From the cell containing the given text, extract its center point as (X, Y) coordinate. 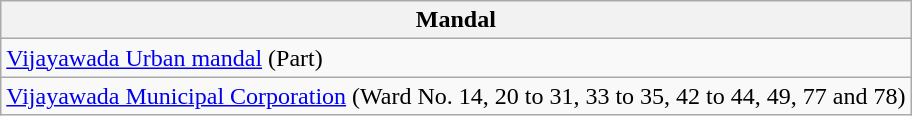
Vijayawada Municipal Corporation (Ward No. 14, 20 to 31, 33 to 35, 42 to 44, 49, 77 and 78) (456, 96)
Vijayawada Urban mandal (Part) (456, 58)
Mandal (456, 20)
